Locate the cell with the specified text and output its [X, Y] center coordinate. 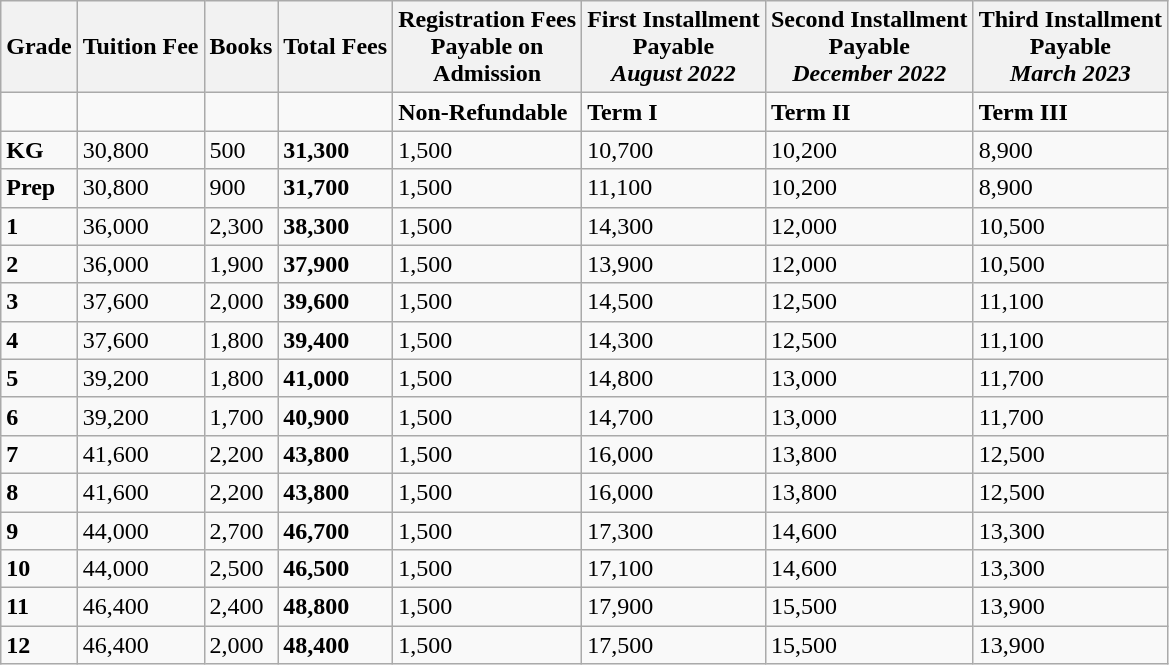
Second InstallmentPayableDecember 2022 [869, 47]
Total Fees [336, 47]
9 [39, 531]
14,500 [674, 302]
10,700 [674, 150]
1 [39, 226]
Registration FeesPayable onAdmission [488, 47]
8 [39, 492]
48,800 [336, 607]
Third InstallmentPayableMarch 2023 [1070, 47]
14,700 [674, 416]
17,500 [674, 645]
31,700 [336, 188]
17,100 [674, 569]
First InstallmentPayableAugust 2022 [674, 47]
1,900 [241, 264]
Books [241, 47]
48,400 [336, 645]
Tuition Fee [140, 47]
Term II [869, 112]
31,300 [336, 150]
37,900 [336, 264]
2,300 [241, 226]
2,500 [241, 569]
41,000 [336, 378]
2,400 [241, 607]
10 [39, 569]
6 [39, 416]
12 [39, 645]
39,600 [336, 302]
17,300 [674, 531]
2,700 [241, 531]
1,700 [241, 416]
38,300 [336, 226]
7 [39, 454]
2 [39, 264]
40,900 [336, 416]
Prep [39, 188]
46,500 [336, 569]
Term I [674, 112]
KG [39, 150]
5 [39, 378]
17,900 [674, 607]
900 [241, 188]
Term III [1070, 112]
11 [39, 607]
Non-Refundable [488, 112]
500 [241, 150]
3 [39, 302]
4 [39, 340]
14,800 [674, 378]
39,400 [336, 340]
Grade [39, 47]
46,700 [336, 531]
